From the cell containing the given text, extract its center point as (X, Y) coordinate. 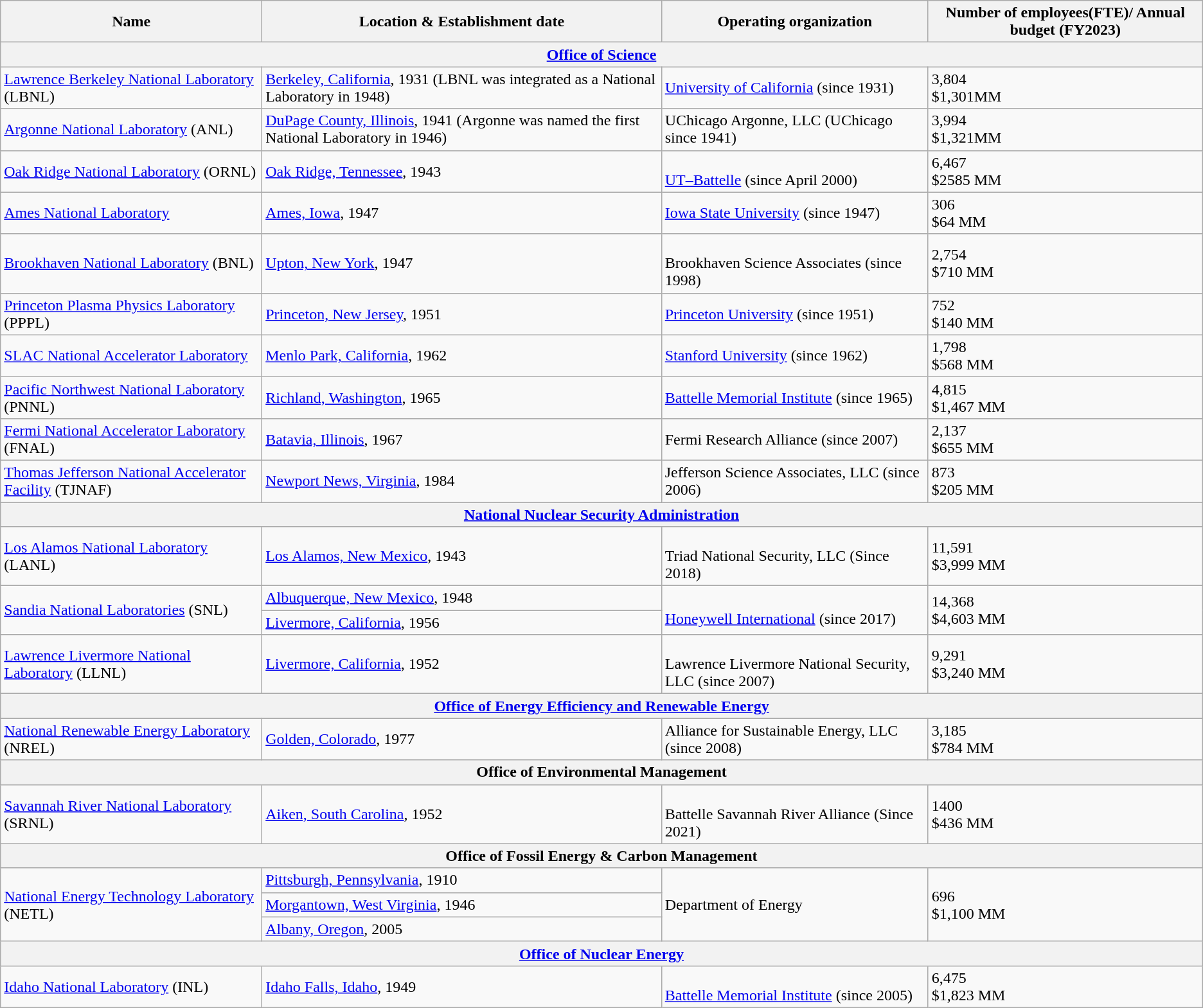
Lawrence Berkeley National Laboratory (LBNL) (131, 87)
Triad National Security, LLC (Since 2018) (794, 556)
Iowa State University (since 1947) (794, 213)
Pacific Northwest National Laboratory (PNNL) (131, 397)
6,467$2585 MM (1065, 171)
3,804$1,301MM (1065, 87)
UChicago Argonne, LLC (UChicago since 1941) (794, 130)
Ames, Iowa, 1947 (462, 213)
Princeton University (since 1951) (794, 314)
National Renewable Energy Laboratory (NREL) (131, 739)
6,475$1,823 MM (1065, 987)
Jefferson Science Associates, LLC (since 2006) (794, 481)
Office of Science (601, 55)
Livermore, California, 1956 (462, 623)
National Energy Technology Laboratory (NETL) (131, 905)
SLAC National Accelerator Laboratory (131, 356)
Richland, Washington, 1965 (462, 397)
Morgantown, West Virginia, 1946 (462, 905)
Name (131, 22)
Battelle Memorial Institute (since 2005) (794, 987)
Ames National Laboratory (131, 213)
Upton, New York, 1947 (462, 263)
National Nuclear Security Administration (601, 515)
3,994$1,321MM (1065, 130)
Battelle Memorial Institute (since 1965) (794, 397)
9,291$3,240 MM (1065, 664)
Operating organization (794, 22)
1,798$568 MM (1065, 356)
306$64 MM (1065, 213)
Battelle Savannah River Alliance (Since 2021) (794, 814)
Lawrence Livermore National Laboratory (LLNL) (131, 664)
2,137$655 MM (1065, 439)
873$205 MM (1065, 481)
696$1,100 MM (1065, 905)
DuPage County, Illinois, 1941 (Argonne was named the first National Laboratory in 1946) (462, 130)
Lawrence Livermore National Security, LLC (since 2007) (794, 664)
UT–Battelle (since April 2000) (794, 171)
Menlo Park, California, 1962 (462, 356)
Los Alamos, New Mexico, 1943 (462, 556)
Fermi Research Alliance (since 2007) (794, 439)
Oak Ridge National Laboratory (ORNL) (131, 171)
Idaho Falls, Idaho, 1949 (462, 987)
Number of employees(FTE)/ Annual budget (FY2023) (1065, 22)
2,754$710 MM (1065, 263)
Brookhaven National Laboratory (BNL) (131, 263)
Honeywell International (since 2017) (794, 610)
Newport News, Virginia, 1984 (462, 481)
1400$436 MM (1065, 814)
Department of Energy (794, 905)
Albany, Oregon, 2005 (462, 929)
Los Alamos National Laboratory (LANL) (131, 556)
Stanford University (since 1962) (794, 356)
Argonne National Laboratory (ANL) (131, 130)
Princeton Plasma Physics Laboratory (PPPL) (131, 314)
Idaho National Laboratory (INL) (131, 987)
Office of Nuclear Energy (601, 953)
3,185$784 MM (1065, 739)
Batavia, Illinois, 1967 (462, 439)
Livermore, California, 1952 (462, 664)
Oak Ridge, Tennessee, 1943 (462, 171)
Thomas Jefferson National Accelerator Facility (TJNAF) (131, 481)
752$140 MM (1065, 314)
Location & Establishment date (462, 22)
Golden, Colorado, 1977 (462, 739)
Office of Energy Efficiency and Renewable Energy (601, 706)
14,368$4,603 MM (1065, 610)
Princeton, New Jersey, 1951 (462, 314)
Brookhaven Science Associates (since 1998) (794, 263)
Pittsburgh, Pennsylvania, 1910 (462, 880)
11,591$3,999 MM (1065, 556)
Alliance for Sustainable Energy, LLC (since 2008) (794, 739)
Office of Environmental Management (601, 772)
Berkeley, California, 1931 (LBNL was integrated as a National Laboratory in 1948) (462, 87)
Fermi National Accelerator Laboratory (FNAL) (131, 439)
Office of Fossil Energy & Carbon Management (601, 856)
Albuquerque, New Mexico, 1948 (462, 598)
4,815$1,467 MM (1065, 397)
Aiken, South Carolina, 1952 (462, 814)
University of California (since 1931) (794, 87)
Sandia National Laboratories (SNL) (131, 610)
Savannah River National Laboratory (SRNL) (131, 814)
